Locate the cell with the specified text and output its (X, Y) center coordinate. 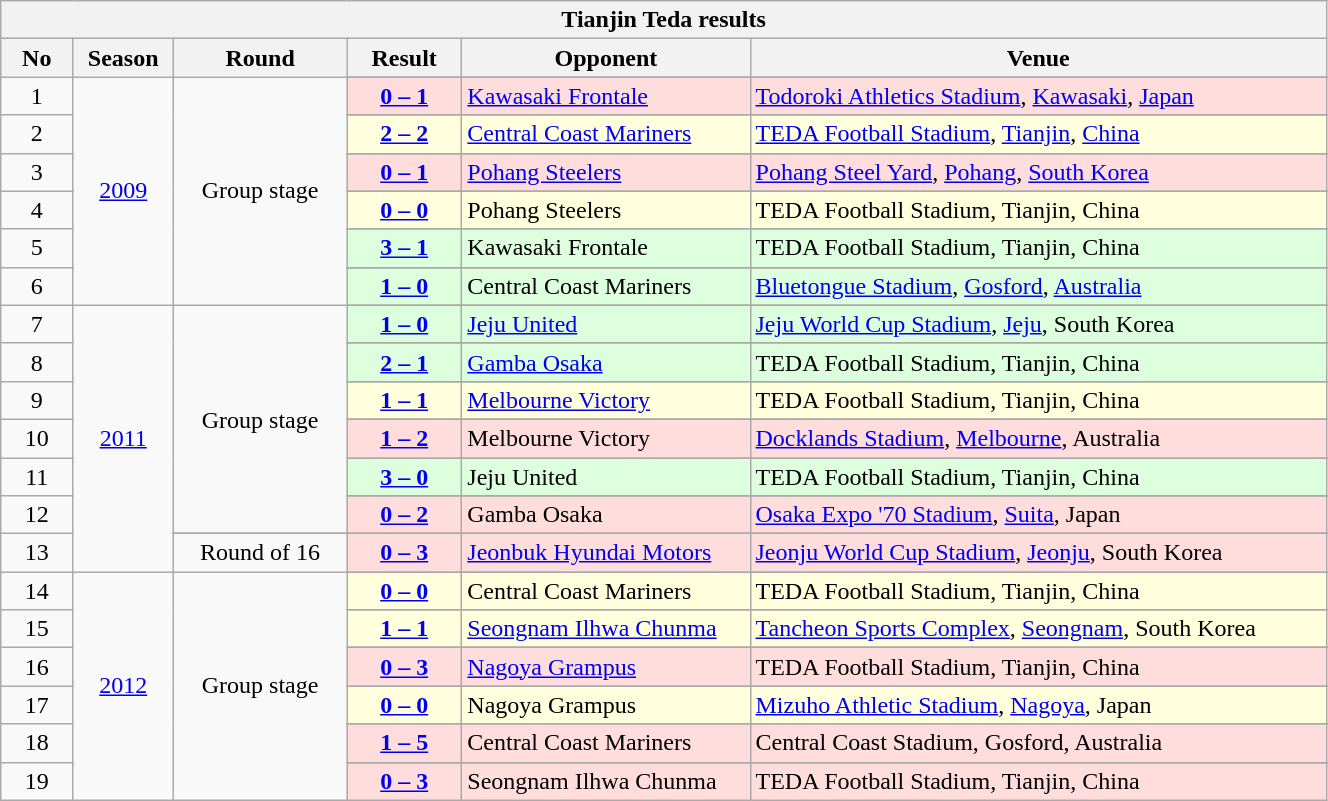
17 (37, 705)
1 (37, 96)
Todoroki Athletics Stadium, Kawasaki, Japan (1038, 96)
14 (37, 591)
No (37, 58)
4 (37, 210)
Central Coast Stadium, Gosford, Australia (1038, 743)
2009 (124, 191)
19 (37, 781)
2011 (124, 438)
18 (37, 743)
Round of 16 (260, 553)
Docklands Stadium, Melbourne, Australia (1038, 438)
Jeonju World Cup Stadium, Jeonju, South Korea (1038, 553)
3 – 1 (404, 248)
9 (37, 400)
Bluetongue Stadium, Gosford, Australia (1038, 286)
Round (260, 58)
Jeonbuk Hyundai Motors (606, 553)
Season (124, 58)
2012 (124, 686)
Pohang Steel Yard, Pohang, South Korea (1038, 172)
10 (37, 438)
Tianjin Teda results (664, 20)
2 – 2 (404, 134)
1 – 5 (404, 743)
1 – 2 (404, 438)
6 (37, 286)
2 – 1 (404, 362)
11 (37, 477)
0 – 2 (404, 515)
2 (37, 134)
Jeju World Cup Stadium, Jeju, South Korea (1038, 324)
15 (37, 629)
Mizuho Athletic Stadium, Nagoya, Japan (1038, 705)
13 (37, 553)
8 (37, 362)
Osaka Expo '70 Stadium, Suita, Japan (1038, 515)
3 – 0 (404, 477)
Opponent (606, 58)
12 (37, 515)
Venue (1038, 58)
5 (37, 248)
3 (37, 172)
Result (404, 58)
Tancheon Sports Complex, Seongnam, South Korea (1038, 629)
7 (37, 324)
16 (37, 667)
